Identify which cell holds the provided text, then report its (X, Y) central coordinate. 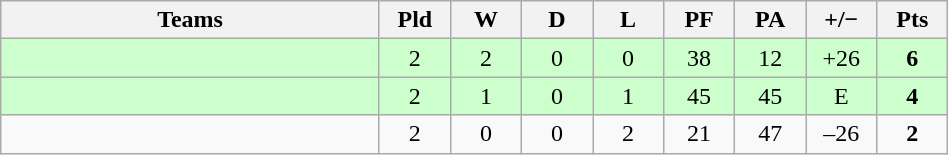
Pts (912, 20)
6 (912, 58)
–26 (842, 134)
+26 (842, 58)
+/− (842, 20)
47 (770, 134)
Teams (190, 20)
E (842, 96)
L (628, 20)
W (486, 20)
PF (700, 20)
D (556, 20)
Pld (414, 20)
21 (700, 134)
38 (700, 58)
PA (770, 20)
12 (770, 58)
4 (912, 96)
